Determine the (x, y) coordinate at the center of the cell enclosing the given text.  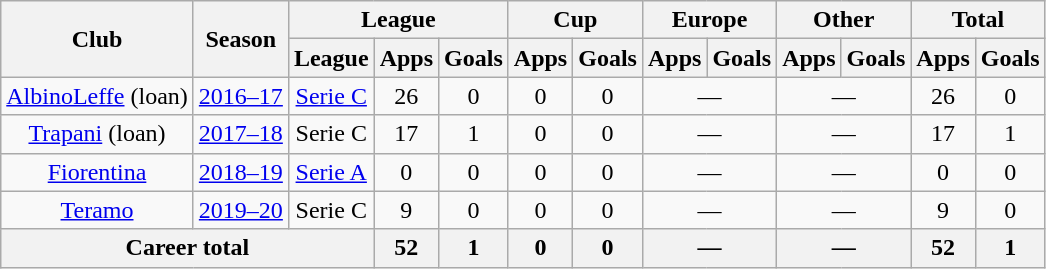
Europe (709, 20)
Fiorentina (98, 172)
2019–20 (240, 210)
2017–18 (240, 134)
Total (978, 20)
2016–17 (240, 96)
2018–19 (240, 172)
Career total (188, 248)
Club (98, 39)
AlbinoLeffe (loan) (98, 96)
Season (240, 39)
Serie A (331, 172)
Cup (575, 20)
Other (844, 20)
Trapani (loan) (98, 134)
Teramo (98, 210)
